Return [X, Y] of the center of cell containing provided text 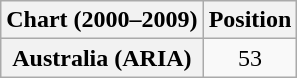
Australia (ARIA) [102, 58]
Position [250, 20]
Chart (2000–2009) [102, 20]
53 [250, 58]
